From the cell containing the given text, extract its center point as [X, Y] coordinate. 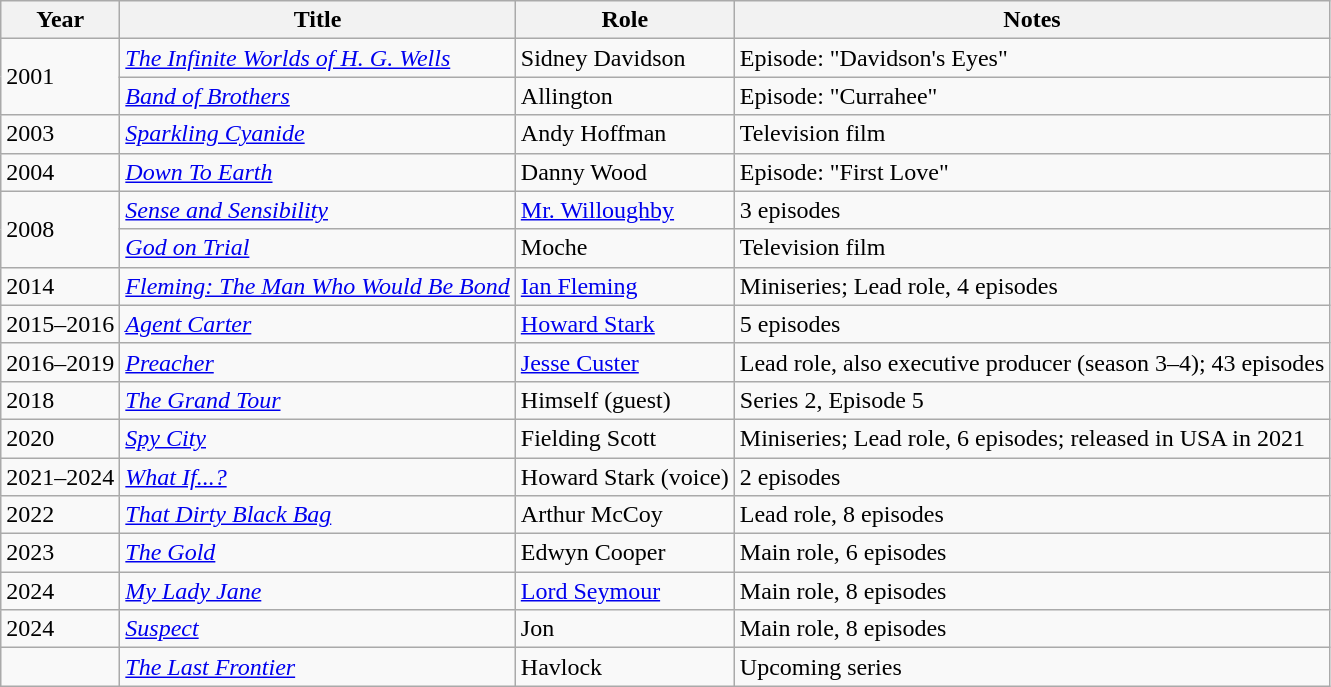
2 episodes [1032, 477]
Lead role, 8 episodes [1032, 515]
Andy Hoffman [624, 134]
The Infinite Worlds of H. G. Wells [318, 58]
What If...? [318, 477]
Havlock [624, 667]
Allington [624, 96]
Jesse Custer [624, 362]
Band of Brothers [318, 96]
2018 [60, 400]
5 episodes [1032, 324]
Ian Fleming [624, 286]
Lord Seymour [624, 591]
Suspect [318, 629]
Role [624, 20]
Preacher [318, 362]
Title [318, 20]
Mr. Willoughby [624, 210]
Edwyn Cooper [624, 553]
Moche [624, 248]
The Gold [318, 553]
Notes [1032, 20]
Miniseries; Lead role, 6 episodes; released in USA in 2021 [1032, 438]
2015–2016 [60, 324]
Arthur McCoy [624, 515]
Howard Stark [624, 324]
Episode: "First Love" [1032, 172]
2014 [60, 286]
The Last Frontier [318, 667]
The Grand Tour [318, 400]
Down To Earth [318, 172]
2021–2024 [60, 477]
2020 [60, 438]
Episode: "Davidson's Eyes" [1032, 58]
Sparkling Cyanide [318, 134]
Himself (guest) [624, 400]
Year [60, 20]
My Lady Jane [318, 591]
Main role, 6 episodes [1032, 553]
Spy City [318, 438]
Fielding Scott [624, 438]
Sense and Sensibility [318, 210]
That Dirty Black Bag [318, 515]
2022 [60, 515]
Upcoming series [1032, 667]
Agent Carter [318, 324]
3 episodes [1032, 210]
2008 [60, 229]
Howard Stark (voice) [624, 477]
Series 2, Episode 5 [1032, 400]
2001 [60, 77]
Miniseries; Lead role, 4 episodes [1032, 286]
2004 [60, 172]
2023 [60, 553]
Fleming: The Man Who Would Be Bond [318, 286]
2003 [60, 134]
2016–2019 [60, 362]
Episode: "Currahee" [1032, 96]
Sidney Davidson [624, 58]
Jon [624, 629]
Lead role, also executive producer (season 3–4); 43 episodes [1032, 362]
God on Trial [318, 248]
Danny Wood [624, 172]
